Locate the cell with the specified text and output its (X, Y) center coordinate. 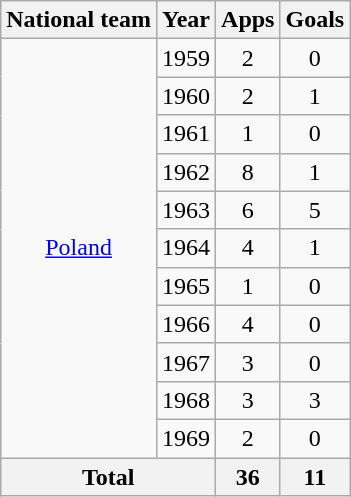
36 (248, 477)
Total (108, 477)
1961 (186, 134)
8 (248, 172)
Year (186, 20)
1964 (186, 248)
National team (79, 20)
1965 (186, 286)
1967 (186, 362)
1959 (186, 58)
1966 (186, 324)
1960 (186, 96)
5 (315, 210)
1969 (186, 438)
Poland (79, 248)
6 (248, 210)
1962 (186, 172)
Apps (248, 20)
1968 (186, 400)
11 (315, 477)
1963 (186, 210)
Goals (315, 20)
